Locate the cell with the specified text and output its (X, Y) center coordinate. 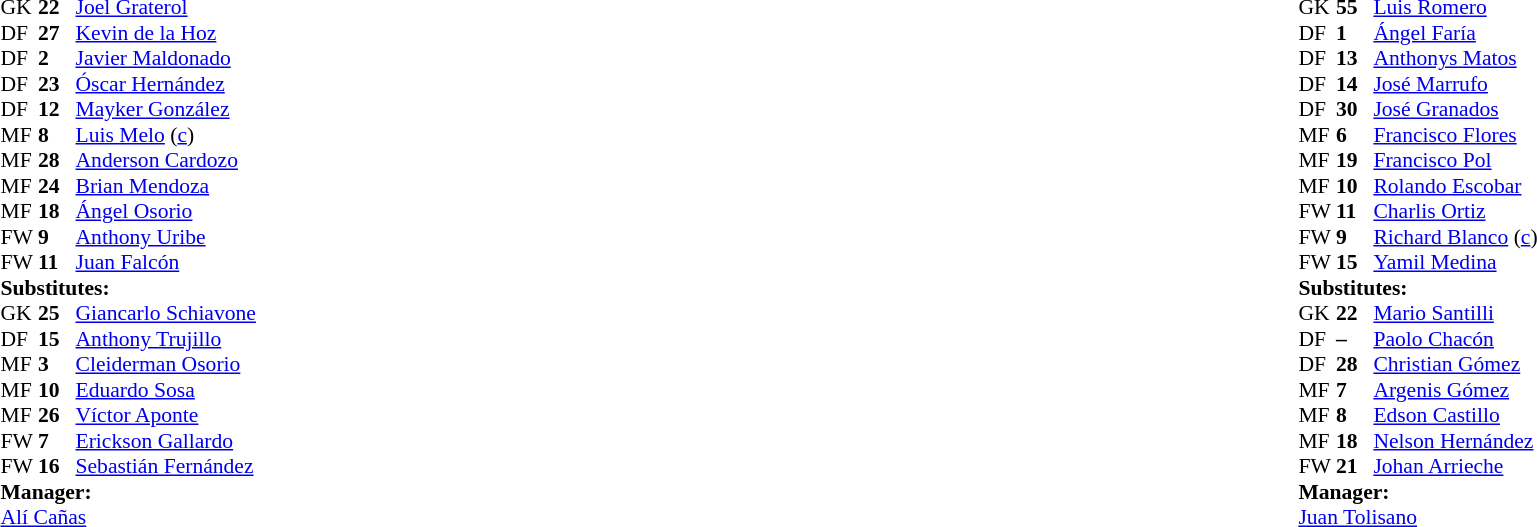
Charlis Ortiz (1455, 211)
14 (1355, 84)
Juan Falcón (166, 263)
Luis Melo (c) (166, 135)
Sebastián Fernández (166, 467)
Ángel Faría (1455, 33)
– (1355, 339)
Erickson Gallardo (166, 441)
16 (57, 467)
6 (1355, 135)
21 (1355, 467)
Cleiderman Osorio (166, 365)
Johan Arrieche (1455, 467)
Argenis Gómez (1455, 390)
Christian Gómez (1455, 365)
3 (57, 365)
Anthonys Matos (1455, 59)
Mayker González (166, 109)
2 (57, 59)
Brian Mendoza (166, 186)
Francisco Flores (1455, 135)
26 (57, 415)
Eduardo Sosa (166, 390)
Anderson Cardozo (166, 161)
24 (57, 186)
12 (57, 109)
22 (1355, 313)
Rolando Escobar (1455, 186)
José Marrufo (1455, 84)
Óscar Hernández (166, 84)
Kevin de la Hoz (166, 33)
Anthony Trujillo (166, 339)
Nelson Hernández (1455, 441)
30 (1355, 109)
Ángel Osorio (166, 211)
Richard Blanco (c) (1455, 237)
Mario Santilli (1455, 313)
Javier Maldonado (166, 59)
Francisco Pol (1455, 161)
José Granados (1455, 109)
1 (1355, 33)
Yamil Medina (1455, 263)
27 (57, 33)
23 (57, 84)
Giancarlo Schiavone (166, 313)
Edson Castillo (1455, 415)
25 (57, 313)
Paolo Chacón (1455, 339)
Anthony Uribe (166, 237)
19 (1355, 161)
Víctor Aponte (166, 415)
13 (1355, 59)
